Capture the cell that displays the provided text and extract its [x, y] central coordinate. 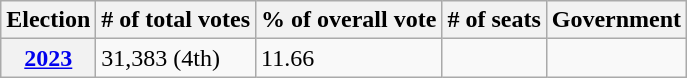
Government [616, 20]
Election [48, 20]
31,383 (4th) [176, 58]
2023 [48, 58]
# of total votes [176, 20]
% of overall vote [349, 20]
# of seats [494, 20]
11.66 [349, 58]
